Return (X, Y) of the center of cell containing provided text 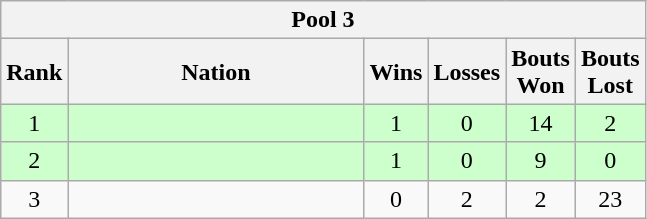
Wins (396, 72)
Bouts Lost (610, 72)
Nation (216, 72)
3 (34, 199)
Pool 3 (323, 20)
Losses (467, 72)
Bouts Won (541, 72)
23 (610, 199)
9 (541, 161)
14 (541, 123)
Rank (34, 72)
